For the text-containing cell, return its midpoint in [X, Y] coordinate format. 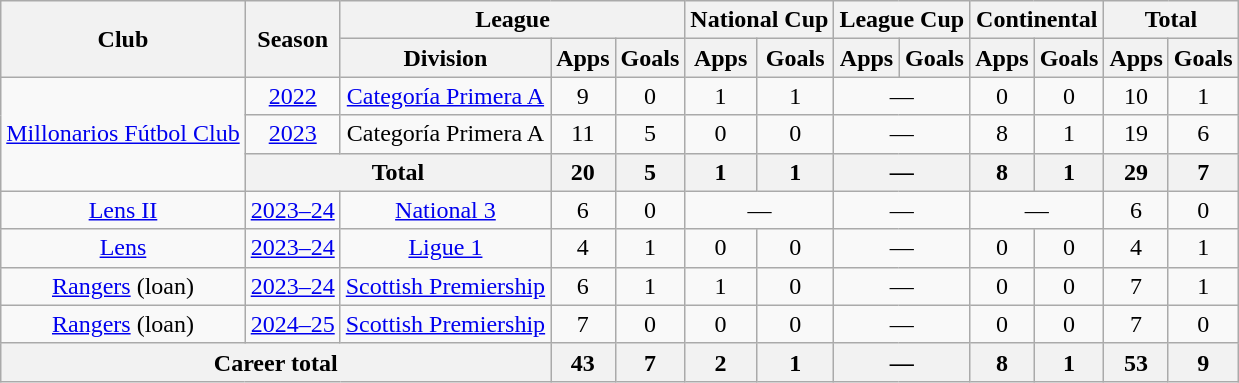
Career total [276, 362]
2024–25 [292, 324]
League [512, 20]
43 [583, 362]
League Cup [902, 20]
Millonarios Fútbol Club [123, 134]
Lens II [123, 210]
20 [583, 172]
11 [583, 134]
Division [445, 58]
Club [123, 39]
Lens [123, 248]
National Cup [760, 20]
29 [1136, 172]
53 [1136, 362]
Continental [1037, 20]
Ligue 1 [445, 248]
National 3 [445, 210]
19 [1136, 134]
2023 [292, 134]
Season [292, 39]
2022 [292, 96]
2 [721, 362]
10 [1136, 96]
